Return the (X, Y) coordinate for the center point of the cell that contains the specified text.  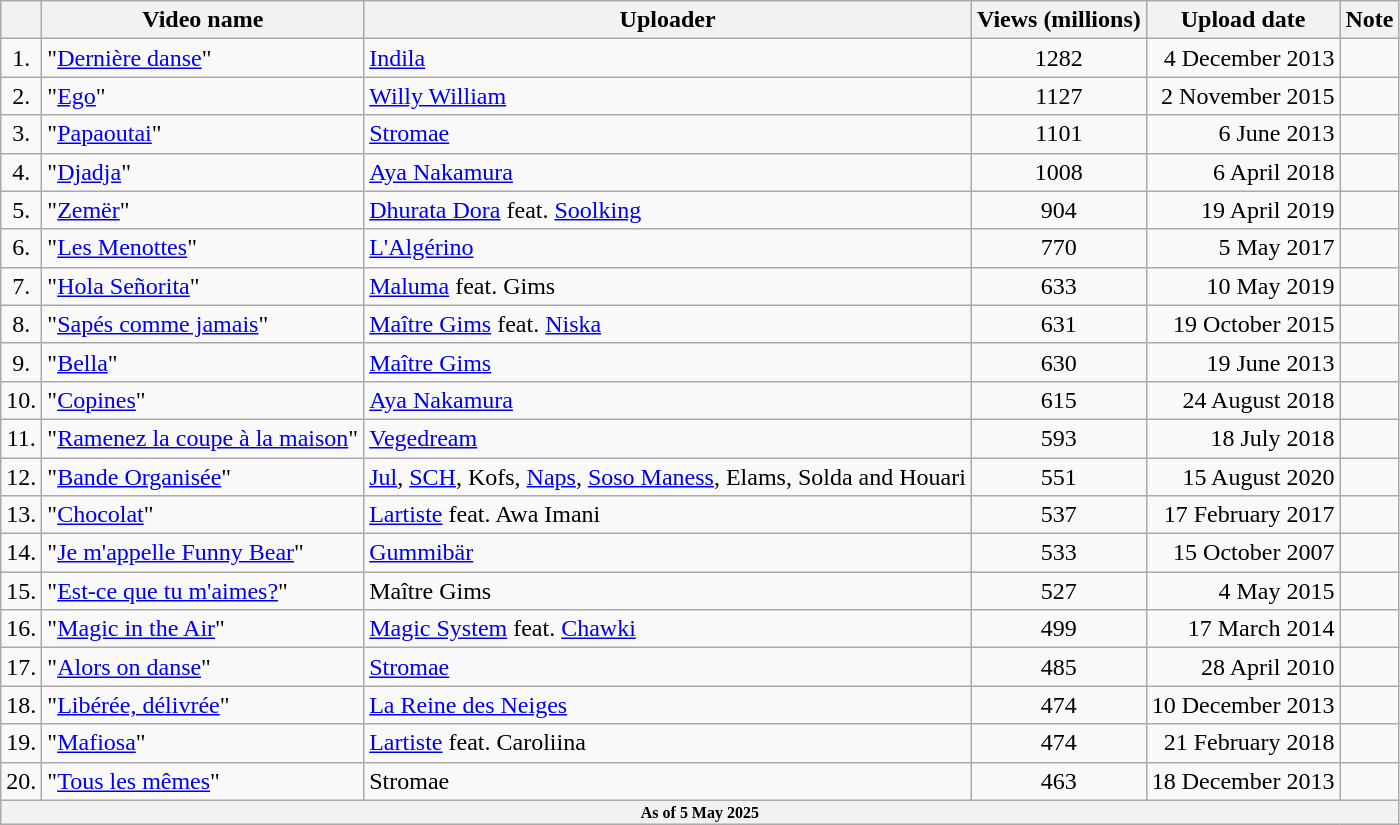
20. (22, 781)
"Papaoutai" (203, 134)
7. (22, 286)
"Mafiosa" (203, 743)
28 April 2010 (1243, 667)
10. (22, 400)
"Bella" (203, 362)
19 June 2013 (1243, 362)
904 (1058, 210)
8. (22, 324)
"Copines" (203, 400)
13. (22, 515)
10 May 2019 (1243, 286)
10 December 2013 (1243, 705)
527 (1058, 591)
"Je m'appelle Funny Bear" (203, 553)
19 October 2015 (1243, 324)
4 May 2015 (1243, 591)
L'Algérino (668, 248)
17 March 2014 (1243, 629)
630 (1058, 362)
"Hola Señorita" (203, 286)
Maluma feat. Gims (668, 286)
16. (22, 629)
"Sapés comme jamais" (203, 324)
Views (millions) (1058, 20)
537 (1058, 515)
Video name (203, 20)
615 (1058, 400)
"Libérée, délivrée" (203, 705)
1127 (1058, 96)
631 (1058, 324)
593 (1058, 438)
"Est-ce que tu m'aimes?" (203, 591)
Lartiste feat. Caroliina (668, 743)
4 December 2013 (1243, 58)
Jul, SCH, Kofs, Naps, Soso Maness, Elams, Solda and Houari (668, 477)
Willy William (668, 96)
633 (1058, 286)
"Alors on danse" (203, 667)
6. (22, 248)
"Ramenez la coupe à la maison" (203, 438)
15 October 2007 (1243, 553)
"Bande Organisée" (203, 477)
533 (1058, 553)
499 (1058, 629)
11. (22, 438)
17 February 2017 (1243, 515)
"Djadja" (203, 172)
6 June 2013 (1243, 134)
551 (1058, 477)
3. (22, 134)
4. (22, 172)
5 May 2017 (1243, 248)
Upload date (1243, 20)
15. (22, 591)
21 February 2018 (1243, 743)
Uploader (668, 20)
12. (22, 477)
1008 (1058, 172)
9. (22, 362)
"Ego" (203, 96)
18 July 2018 (1243, 438)
As of 5 May 2025 (700, 812)
5. (22, 210)
"Tous les mêmes" (203, 781)
La Reine des Neiges (668, 705)
14. (22, 553)
15 August 2020 (1243, 477)
770 (1058, 248)
Dhurata Dora feat. Soolking (668, 210)
463 (1058, 781)
"Zemër" (203, 210)
1282 (1058, 58)
Note (1370, 20)
1. (22, 58)
"Les Menottes" (203, 248)
"Dernière danse" (203, 58)
Gummibär (668, 553)
Maître Gims feat. Niska (668, 324)
"Chocolat" (203, 515)
2 November 2015 (1243, 96)
2. (22, 96)
6 April 2018 (1243, 172)
485 (1058, 667)
17. (22, 667)
"Magic in the Air" (203, 629)
Indila (668, 58)
19. (22, 743)
24 August 2018 (1243, 400)
1101 (1058, 134)
Magic System feat. Chawki (668, 629)
19 April 2019 (1243, 210)
18. (22, 705)
Lartiste feat. Awa Imani (668, 515)
Vegedream (668, 438)
18 December 2013 (1243, 781)
